Find where the given text appears and provide that cell's center as [x, y] coordinate. 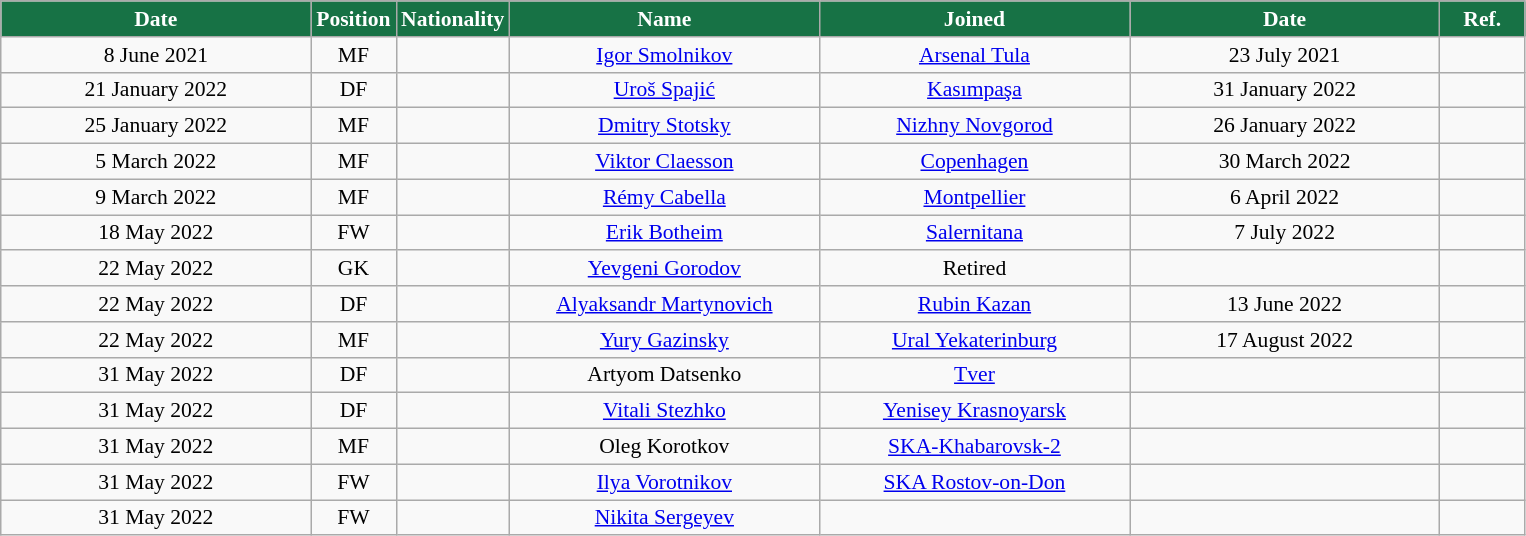
Artyom Datsenko [664, 375]
Tver [974, 375]
Erik Botheim [664, 233]
Copenhagen [974, 162]
5 March 2022 [156, 162]
13 June 2022 [1285, 304]
Igor Smolnikov [664, 55]
Retired [974, 269]
30 March 2022 [1285, 162]
25 January 2022 [156, 126]
Oleg Korotkov [664, 447]
Ilya Vorotnikov [664, 482]
Nizhny Novgorod [974, 126]
Montpellier [974, 197]
SKA-Khabarovsk-2 [974, 447]
8 June 2021 [156, 55]
Vitali Stezhko [664, 411]
Name [664, 19]
Dmitry Stotsky [664, 126]
6 April 2022 [1285, 197]
7 July 2022 [1285, 233]
Salernitana [974, 233]
Alyaksandr Martynovich [664, 304]
18 May 2022 [156, 233]
Yenisey Krasnoyarsk [974, 411]
Kasımpaşa [974, 90]
31 January 2022 [1285, 90]
17 August 2022 [1285, 340]
Position [354, 19]
Uroš Spajić [664, 90]
Rémy Cabella [664, 197]
GK [354, 269]
Rubin Kazan [974, 304]
Ural Yekaterinburg [974, 340]
Viktor Claesson [664, 162]
Joined [974, 19]
21 January 2022 [156, 90]
23 July 2021 [1285, 55]
Yury Gazinsky [664, 340]
26 January 2022 [1285, 126]
Arsenal Tula [974, 55]
Yevgeni Gorodov [664, 269]
Ref. [1482, 19]
Nationality [452, 19]
9 March 2022 [156, 197]
Nikita Sergeyev [664, 518]
SKA Rostov-on-Don [974, 482]
